Locate the cell with the specified text and output its [x, y] center coordinate. 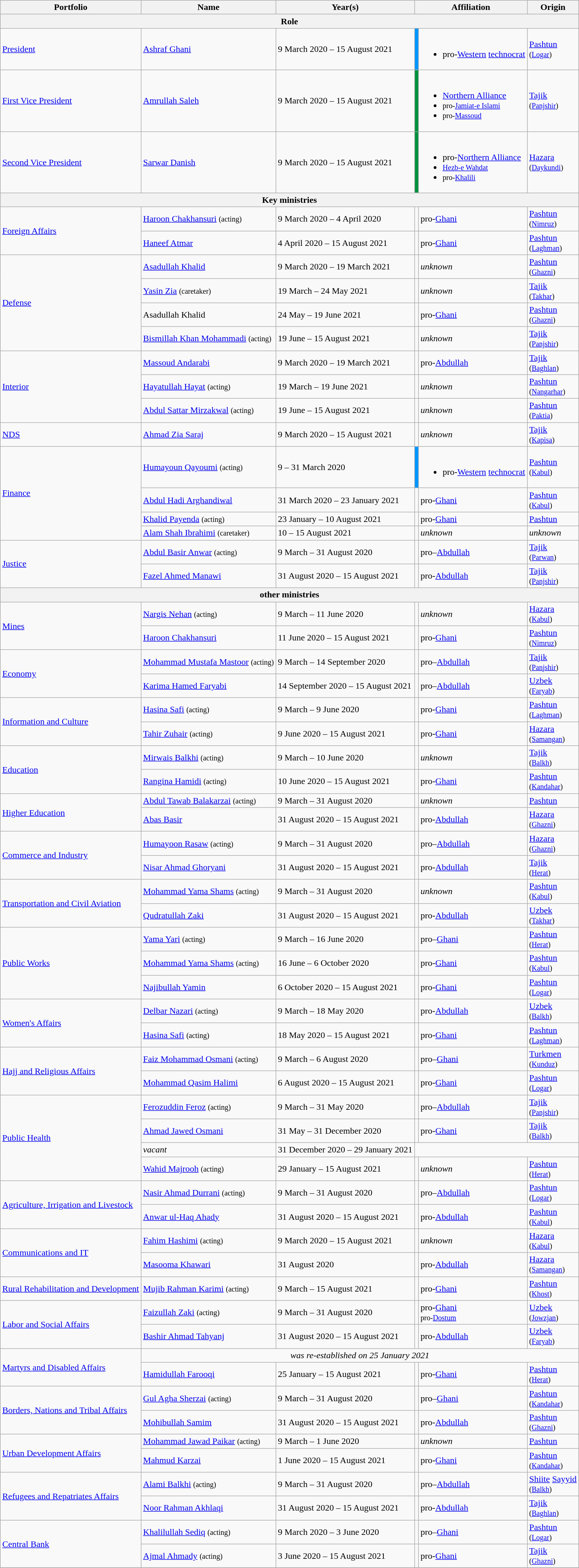
16 June – 6 October 2020 [345, 963]
Massoud Andarabi [208, 362]
3 June 2020 – 15 August 2021 [345, 1556]
29 January – 15 August 2021 [345, 1169]
Nargis Nehan (acting) [208, 614]
Hajj and Religious Affairs [71, 1071]
Mirwais Balkhi (acting) [208, 757]
9 March – 31 May 2020 [345, 1106]
Sarwar Danish [208, 162]
Transportation and Civil Aviation [71, 903]
Commerce and Industry [71, 855]
Justice [71, 564]
Role [289, 21]
Bismillah Khan Mohammadi (acting) [208, 339]
Yama Yari (acting) [208, 939]
Pashtun(Nangarhar) [553, 386]
9 March 2020 – 4 April 2020 [345, 219]
Higher Education [71, 813]
Economy [71, 674]
23 January – 10 August 2021 [345, 519]
Yasin Zia (caretaker) [208, 291]
Pashtun(Khost) [553, 1288]
9 March – 14 September 2020 [345, 662]
9 – 31 March 2020 [345, 467]
Haroon Chakhansuri [208, 638]
Noor Rahman Akhlaqi [208, 1508]
Uzbek(Jowzjan) [553, 1313]
Origin [553, 7]
Faiz Mohammad Osmani (acting) [208, 1059]
Women's Affairs [71, 1023]
pro-Northern AllianceHezb-e Wahdatpro-Khalili [473, 162]
Defense [71, 303]
Hamidullah Farooqi [208, 1374]
Mujib Rahman Karimi (acting) [208, 1288]
4 April 2020 – 15 August 2021 [345, 243]
pro-Ghanipro-Dostum [473, 1313]
31 March 2020 – 23 January 2021 [345, 500]
Anwar ul-Haq Ahady [208, 1217]
10 – 15 August 2021 [345, 533]
Hayatullah Hayat (acting) [208, 386]
Alam Shah Ibrahimi (caretaker) [208, 533]
9 March 2020 – 3 June 2020 [345, 1532]
Karima Hamed Faryabi [208, 685]
Ajmal Ahmady (acting) [208, 1556]
Khalilullah Sediq (acting) [208, 1532]
Year(s) [345, 7]
Ferozuddin Feroz (acting) [208, 1106]
Mahmud Karzai [208, 1460]
Uzbek(Balkh) [553, 1011]
1 June 2020 – 15 August 2021 [345, 1460]
Public Health [71, 1137]
Central Bank [71, 1544]
Interior [71, 386]
Rural Rehabilitation and Development [71, 1288]
Pashtun(Paktia) [553, 411]
Martyrs and Disabled Affairs [71, 1367]
Uzbek(Takhar) [553, 915]
Second Vice President [71, 162]
9 March – 16 June 2020 [345, 939]
9 March – 9 June 2020 [345, 710]
First Vice President [71, 101]
Khalid Payenda (acting) [208, 519]
Tajik(Kapisa) [553, 434]
Delbar Nazari (acting) [208, 1011]
Mohammad Jawad Paikar (acting) [208, 1441]
10 June 2020 – 15 August 2021 [345, 782]
Portfolio [71, 7]
other ministries [289, 595]
Abas Basir [208, 819]
Abdul Tawab Balakarzai (acting) [208, 801]
Gul Agha Sherzai (acting) [208, 1398]
Wahid Majrooh (acting) [208, 1169]
Tahir Zuhair (acting) [208, 733]
Communications and IT [71, 1253]
Mohammad Qasim Halimi [208, 1083]
Fazel Ahmed Manawi [208, 576]
Borders, Nations and Tribal Affairs [71, 1410]
Humayoun Qayoumi (acting) [208, 467]
Masooma Khawari [208, 1265]
9 March – 11 June 2020 [345, 614]
Fahim Hashimi (acting) [208, 1240]
Key ministries [289, 200]
Haneef Atmar [208, 243]
Ahmad Jawed Osmani [208, 1131]
Bashir Ahmad Tahyanj [208, 1336]
Urban Development Affairs [71, 1453]
Qudratullah Zaki [208, 915]
Faizullah Zaki (acting) [208, 1313]
Affiliation [471, 7]
Tajik(Takhar) [553, 291]
Education [71, 770]
Agriculture, Irrigation and Livestock [71, 1205]
19 March – 24 May 2021 [345, 291]
Shiite Sayyid(Balkh) [553, 1484]
Abdul Sattar Mirzakwal (acting) [208, 411]
Finance [71, 493]
Refugees and Repatriates Affairs [71, 1496]
Public Works [71, 963]
Haroon Chakhansuri (acting) [208, 219]
11 June 2020 – 15 August 2021 [345, 638]
President [71, 49]
14 September 2020 – 15 August 2021 [345, 685]
Mohammad Mustafa Mastoor (acting) [208, 662]
Nisar Ahmad Ghoryani [208, 867]
Name [208, 7]
Abdul Hadi Arghandiwal [208, 500]
Hazara(Daykundi) [553, 162]
Turkmen(Kunduz) [553, 1059]
9 March – 18 May 2020 [345, 1011]
Tajik(Herat) [553, 867]
9 March – 10 June 2020 [345, 757]
Alami Balkhi (acting) [208, 1484]
vacant [208, 1150]
Tajik(Parwan) [553, 552]
19 March – 19 June 2021 [345, 386]
NDS [71, 434]
Rangina Hamidi (acting) [208, 782]
Northern Alliancepro-Jamiat-e Islamipro-Massoud [473, 101]
Mohibullah Samim [208, 1422]
Foreign Affairs [71, 231]
Amrullah Saleh [208, 101]
6 August 2020 – 15 August 2021 [345, 1083]
31 May – 31 December 2020 [345, 1131]
9 March – 6 August 2020 [345, 1059]
Ashraf Ghani [208, 49]
Nasir Ahmad Durrani (acting) [208, 1193]
24 May – 19 June 2021 [345, 314]
9 June 2020 – 15 August 2021 [345, 733]
Mines [71, 626]
31 August 2020 [345, 1265]
Abdul Basir Anwar (acting) [208, 552]
Tajik(Ghazni) [553, 1556]
was re-established on 25 January 2021 [360, 1355]
Information and Culture [71, 721]
Ahmad Zia Saraj [208, 434]
9 March – 1 June 2020 [345, 1441]
9 March – 15 August 2021 [345, 1288]
18 May 2020 – 15 August 2021 [345, 1035]
31 December 2020 – 29 January 2021 [345, 1150]
Labor and Social Affairs [71, 1324]
Humayoon Rasaw (acting) [208, 844]
6 October 2020 – 15 August 2021 [345, 987]
25 January – 15 August 2021 [345, 1374]
Najibullah Yamin [208, 987]
